Determine the (X, Y) coordinate at the center of the cell enclosing the given text.  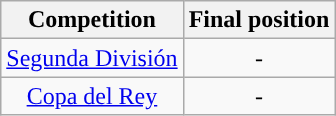
Segunda División (92, 58)
Final position (259, 20)
Copa del Rey (92, 96)
Competition (92, 20)
